Detect which cell encompasses the target text, then output its [x, y] center coordinate. 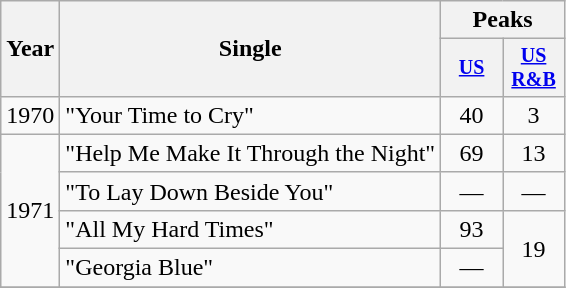
"Help Me Make It Through the Night" [250, 153]
93 [472, 229]
19 [534, 248]
3 [534, 115]
69 [472, 153]
13 [534, 153]
"All My Hard Times" [250, 229]
Year [30, 49]
"Your Time to Cry" [250, 115]
"To Lay Down Beside You" [250, 191]
"Georgia Blue" [250, 268]
Peaks [503, 20]
1970 [30, 115]
Single [250, 49]
US [472, 68]
40 [472, 115]
USR&B [534, 68]
1971 [30, 210]
